Search for the cell housing the specified text and yield its (x, y) center coordinate. 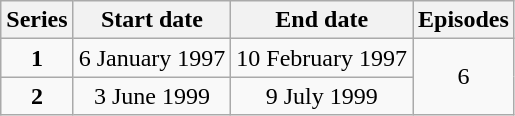
Episodes (464, 20)
End date (322, 20)
1 (37, 58)
10 February 1997 (322, 58)
3 June 1999 (152, 96)
6 January 1997 (152, 58)
6 (464, 77)
2 (37, 96)
Start date (152, 20)
9 July 1999 (322, 96)
Series (37, 20)
